Find where the given text appears and provide that cell's center as [X, Y] coordinate. 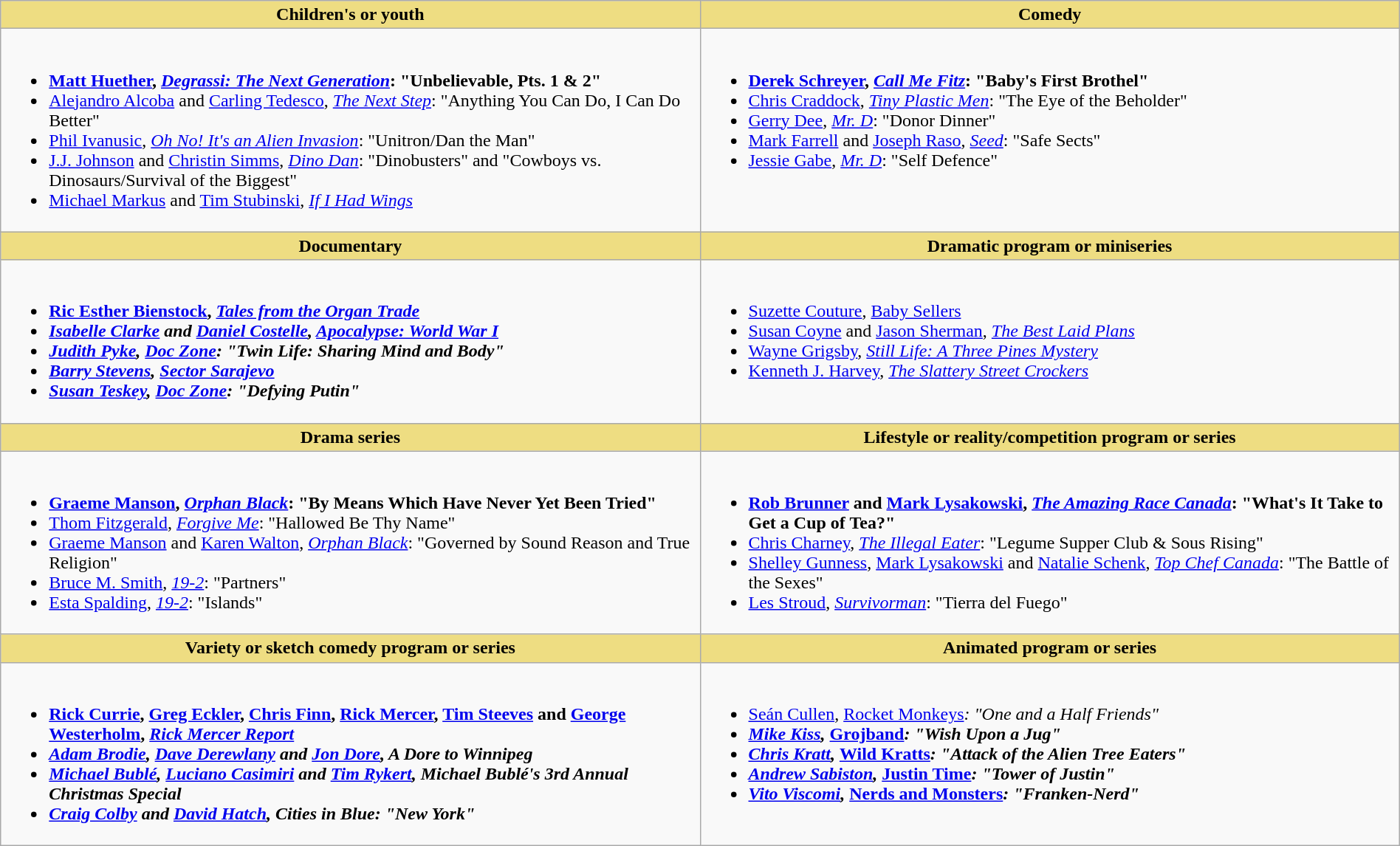
Variety or sketch comedy program or series [350, 648]
Animated program or series [1050, 648]
Children's or youth [350, 15]
Lifestyle or reality/competition program or series [1050, 437]
Documentary [350, 246]
Dramatic program or miniseries [1050, 246]
Drama series [350, 437]
Comedy [1050, 15]
